Return the [X, Y] coordinate for the center point of the cell that contains the specified text.  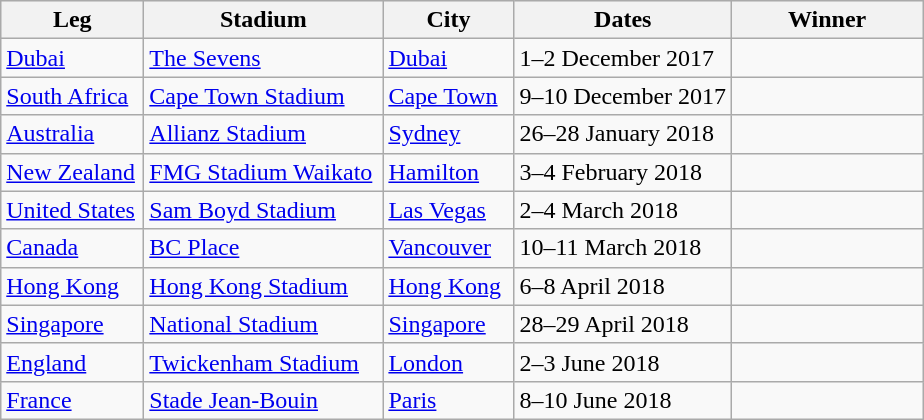
Dates [623, 20]
Sam Boyd Stadium [264, 210]
Hong Kong Stadium [264, 286]
Hamilton [448, 172]
10–11 March 2018 [623, 248]
2–4 March 2018 [623, 210]
Sydney [448, 134]
28–29 April 2018 [623, 324]
South Africa [72, 96]
BC Place [264, 248]
6–8 April 2018 [623, 286]
2–3 June 2018 [623, 362]
London [448, 362]
Allianz Stadium [264, 134]
The Sevens [264, 58]
Cape Town Stadium [264, 96]
FMG Stadium Waikato [264, 172]
Australia [72, 134]
Cape Town [448, 96]
France [72, 400]
3–4 February 2018 [623, 172]
1–2 December 2017 [623, 58]
Winner [828, 20]
New Zealand [72, 172]
United States [72, 210]
Canada [72, 248]
26–28 January 2018 [623, 134]
Leg [72, 20]
City [448, 20]
Twickenham Stadium [264, 362]
Vancouver [448, 248]
Paris [448, 400]
Stadium [264, 20]
England [72, 362]
Stade Jean-Bouin [264, 400]
National Stadium [264, 324]
9–10 December 2017 [623, 96]
Las Vegas [448, 210]
8–10 June 2018 [623, 400]
